Detect which cell encompasses the target text, then output its [x, y] center coordinate. 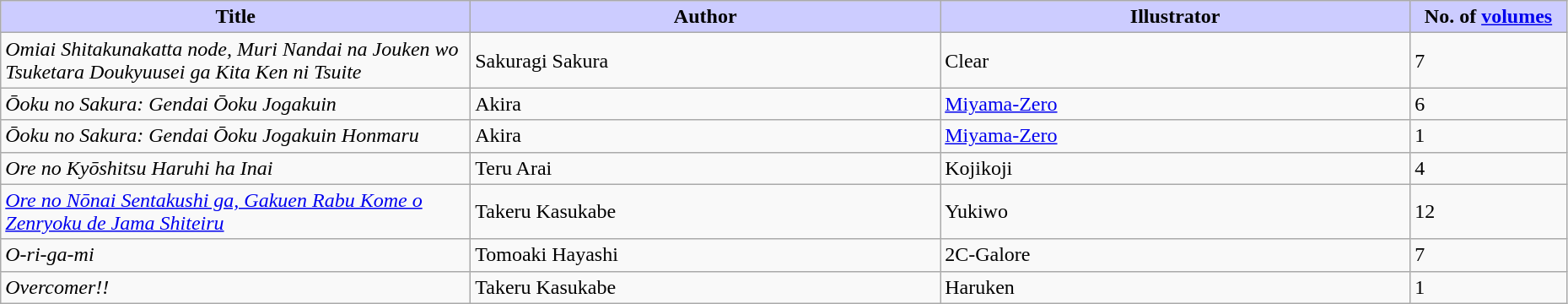
O-ri-ga-mi [236, 255]
Author [705, 17]
Tomoaki Hayashi [705, 255]
Teru Arai [705, 168]
Sakuragi Sakura [705, 61]
Illustrator [1176, 17]
Yukiwo [1176, 211]
Ōoku no Sakura: Gendai Ōoku Jogakuin [236, 104]
12 [1489, 211]
Ore no Kyōshitsu Haruhi ha Inai [236, 168]
6 [1489, 104]
No. of volumes [1489, 17]
Kojikoji [1176, 168]
Overcomer!! [236, 287]
4 [1489, 168]
2C-Galore [1176, 255]
Haruken [1176, 287]
Omiai Shitakunakatta node, Muri Nandai na Jouken wo Tsuketara Doukyuusei ga Kita Ken ni Tsuite [236, 61]
Clear [1176, 61]
Title [236, 17]
Ore no Nōnai Sentakushi ga, Gakuen Rabu Kome o Zenryoku de Jama Shiteiru [236, 211]
Ōoku no Sakura: Gendai Ōoku Jogakuin Honmaru [236, 136]
